For the text-containing cell, return its midpoint in [x, y] coordinate format. 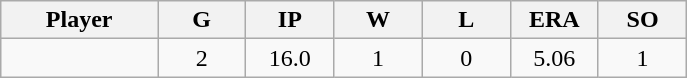
IP [290, 20]
W [378, 20]
SO [642, 20]
G [202, 20]
5.06 [554, 58]
L [466, 20]
16.0 [290, 58]
ERA [554, 20]
2 [202, 58]
0 [466, 58]
Player [80, 20]
